Extract the [X, Y] coordinate from the center of the cell holding the provided text.  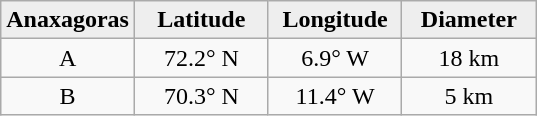
Diameter [469, 20]
11.4° W [335, 96]
18 km [469, 58]
B [68, 96]
Longitude [335, 20]
Anaxagoras [68, 20]
72.2° N [201, 58]
5 km [469, 96]
6.9° W [335, 58]
70.3° N [201, 96]
Latitude [201, 20]
A [68, 58]
